For the text-containing cell, return its midpoint in [X, Y] coordinate format. 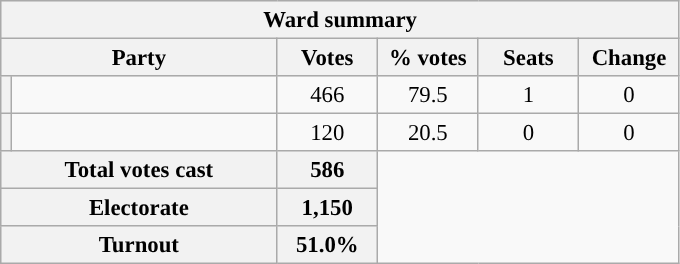
466 [328, 95]
% votes [428, 58]
Total votes cast [139, 170]
586 [328, 170]
Seats [528, 58]
79.5 [428, 95]
Votes [328, 58]
20.5 [428, 133]
1 [528, 95]
Electorate [139, 208]
Change [630, 58]
Turnout [139, 245]
Party [139, 58]
1,150 [328, 208]
51.0% [328, 245]
120 [328, 133]
Ward summary [340, 20]
